Identify which cell holds the provided text, then report its [X, Y] central coordinate. 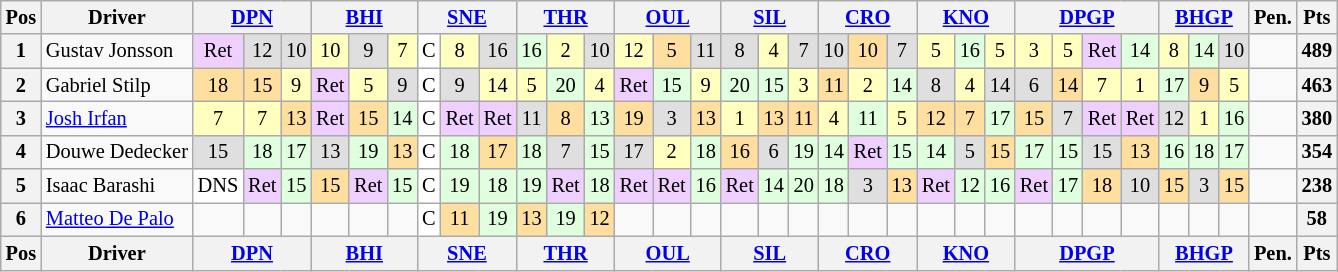
Isaac Barashi [117, 186]
Gustav Jonsson [117, 51]
Douwe Dedecker [117, 152]
354 [1317, 152]
DNS [218, 186]
Gabriel Stilp [117, 85]
Matteo De Palo [117, 219]
380 [1317, 118]
489 [1317, 51]
58 [1317, 219]
463 [1317, 85]
Josh Irfan [117, 118]
238 [1317, 186]
